Output the (X, Y) coordinate of the center of the cell containing the given text.  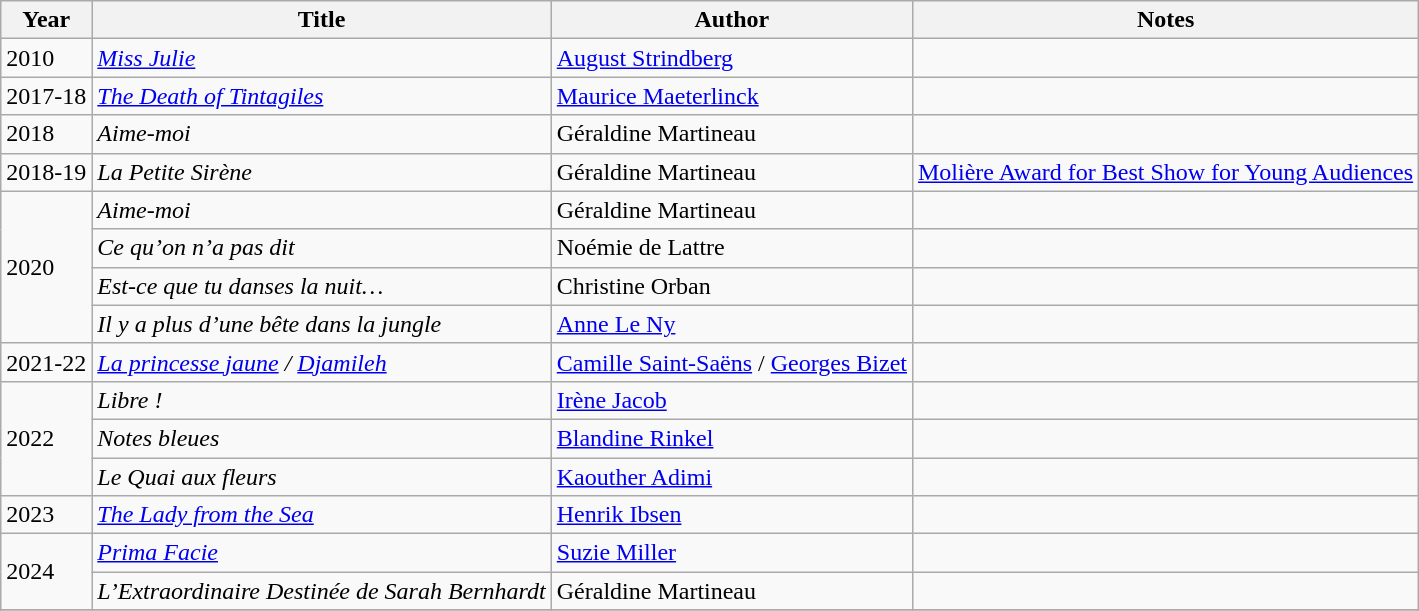
Prima Facie (322, 553)
La Petite Sirène (322, 172)
2018 (46, 134)
2023 (46, 515)
Suzie Miller (732, 553)
Title (322, 20)
Blandine Rinkel (732, 438)
Est-ce que tu danses la nuit… (322, 286)
2018-19 (46, 172)
2022 (46, 438)
Notes bleues (322, 438)
Irène Jacob (732, 400)
2021-22 (46, 362)
Molière Award for Best Show for Young Audiences (1165, 172)
2020 (46, 267)
Camille Saint-Saëns / Georges Bizet (732, 362)
La princesse jaune / Djamileh (322, 362)
Anne Le Ny (732, 324)
Miss Julie (322, 58)
Noémie de Lattre (732, 248)
Author (732, 20)
2010 (46, 58)
The Death of Tintagiles (322, 96)
Year (46, 20)
Libre ! (322, 400)
Maurice Maeterlinck (732, 96)
Kaouther Adimi (732, 477)
Il y a plus d’une bête dans la jungle (322, 324)
L’Extraordinaire Destinée de Sarah Bernhardt (322, 591)
August Strindberg (732, 58)
The Lady from the Sea (322, 515)
Ce qu’on n’a pas dit (322, 248)
Christine Orban (732, 286)
2024 (46, 572)
2017-18 (46, 96)
Le Quai aux fleurs (322, 477)
Notes (1165, 20)
Henrik Ibsen (732, 515)
